From the cell containing the given text, extract its center point as [X, Y] coordinate. 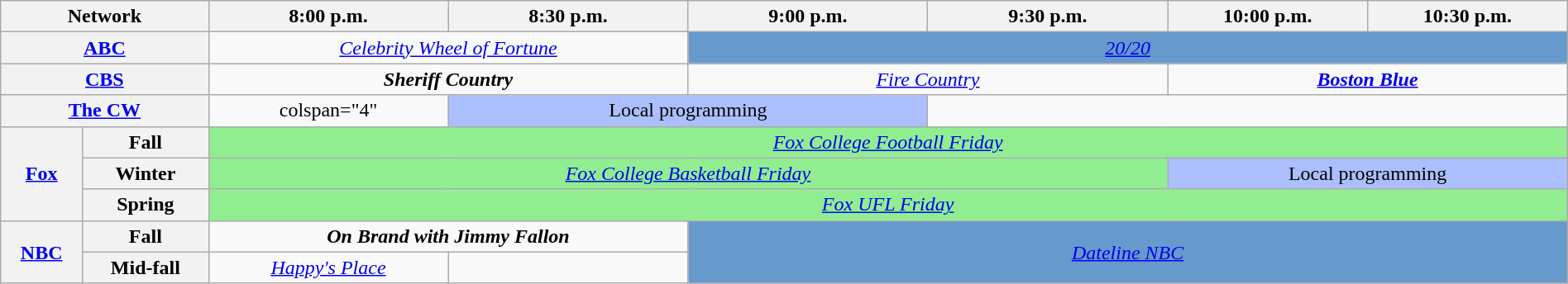
Fox [41, 173]
ABC [104, 48]
The CW [104, 111]
Sheriff Country [448, 79]
Spring [146, 205]
Fox College Basketball Friday [688, 173]
Fox College Football Friday [888, 142]
10:30 p.m. [1468, 17]
Network [104, 17]
NBC [41, 252]
20/20 [1128, 48]
Dateline NBC [1128, 252]
Boston Blue [1368, 79]
colspan="4" [328, 111]
Celebrity Wheel of Fortune [448, 48]
Happy's Place [328, 267]
Winter [146, 173]
On Brand with Jimmy Fallon [448, 236]
Mid-fall [146, 267]
9:30 p.m. [1048, 17]
Fire Country [928, 79]
8:30 p.m. [568, 17]
CBS [104, 79]
Fox UFL Friday [888, 205]
10:00 p.m. [1268, 17]
8:00 p.m. [328, 17]
9:00 p.m. [808, 17]
